Determine the (X, Y) coordinate at the center of the cell enclosing the given text.  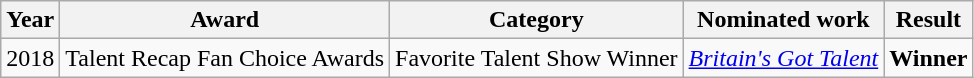
Category (536, 20)
Nominated work (784, 20)
Year (30, 20)
Britain's Got Talent (784, 58)
Winner (928, 58)
Talent Recap Fan Choice Awards (225, 58)
Result (928, 20)
Favorite Talent Show Winner (536, 58)
2018 (30, 58)
Award (225, 20)
